From the cell containing the given text, extract its center point as (x, y) coordinate. 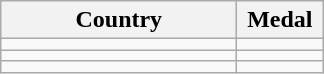
Country (119, 20)
Medal (280, 20)
